For the text-containing cell, return its midpoint in (x, y) coordinate format. 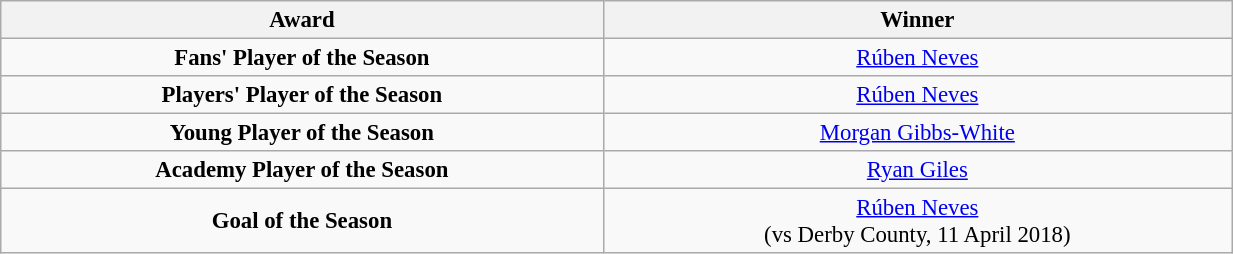
Goal of the Season (302, 222)
Winner (918, 20)
Morgan Gibbs-White (918, 133)
Academy Player of the Season (302, 170)
Players' Player of the Season (302, 95)
Award (302, 20)
Fans' Player of the Season (302, 58)
Ryan Giles (918, 170)
Young Player of the Season (302, 133)
Rúben Neves(vs Derby County, 11 April 2018) (918, 222)
